Provide the [x, y] coordinate of the cell's center where the given text is located.  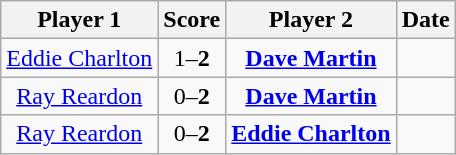
1–2 [192, 58]
Player 1 [80, 20]
Date [426, 20]
Score [192, 20]
Player 2 [311, 20]
